Search for the cell housing the specified text and yield its (x, y) center coordinate. 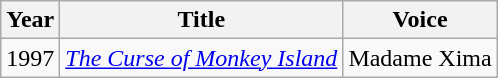
1997 (30, 58)
Year (30, 20)
Title (202, 20)
Madame Xima (420, 58)
The Curse of Monkey Island (202, 58)
Voice (420, 20)
